Return the (x, y) coordinate for the center point of the cell that contains the specified text.  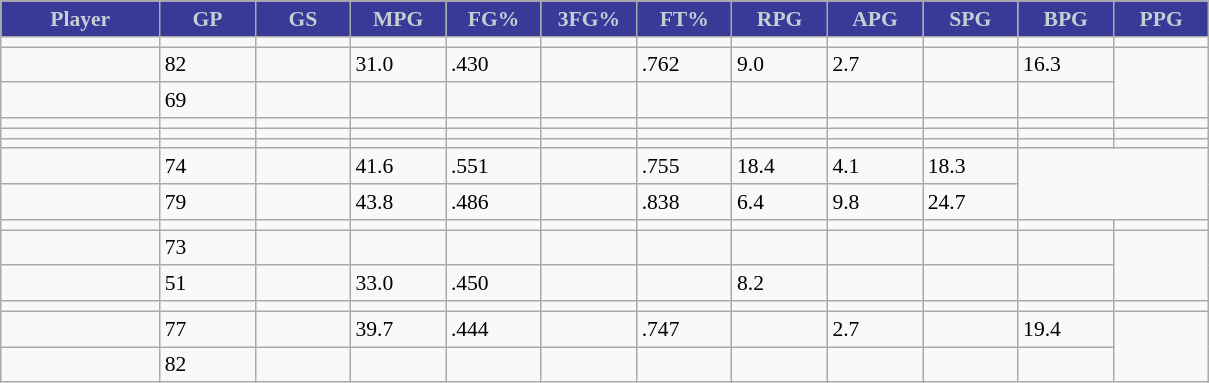
GP (208, 19)
FT% (684, 19)
4.1 (874, 167)
39.7 (398, 329)
6.4 (780, 202)
.430 (494, 65)
18.3 (970, 167)
RPG (780, 19)
APG (874, 19)
.444 (494, 329)
31.0 (398, 65)
16.3 (1066, 65)
SPG (970, 19)
FG% (494, 19)
3FG% (588, 19)
8.2 (780, 284)
GS (302, 19)
MPG (398, 19)
77 (208, 329)
.486 (494, 202)
69 (208, 101)
19.4 (1066, 329)
9.0 (780, 65)
PPG (1161, 19)
33.0 (398, 284)
18.4 (780, 167)
BPG (1066, 19)
9.8 (874, 202)
.755 (684, 167)
41.6 (398, 167)
24.7 (970, 202)
51 (208, 284)
74 (208, 167)
.450 (494, 284)
.838 (684, 202)
73 (208, 248)
Player (80, 19)
43.8 (398, 202)
.747 (684, 329)
.762 (684, 65)
79 (208, 202)
.551 (494, 167)
